For the text-containing cell, return its midpoint in (X, Y) coordinate format. 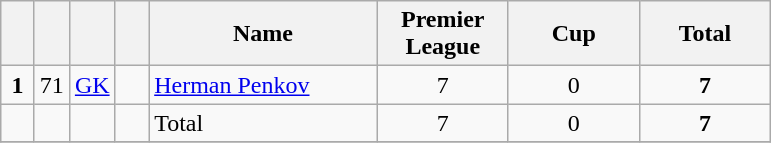
Cup (574, 34)
Name (264, 34)
1 (18, 85)
Herman Penkov (264, 85)
71 (52, 85)
Premier League (442, 34)
GK (92, 85)
